Scan for the cell matching the given text and deliver its (x, y) coordinate at center. 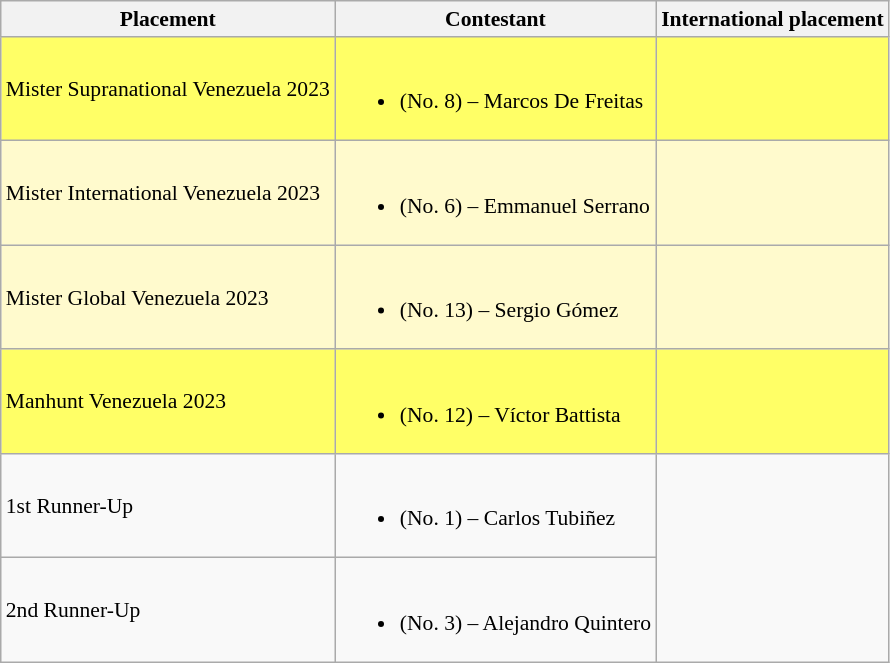
Manhunt Venezuela 2023 (168, 402)
(No. 8) – Marcos De Freitas (496, 89)
1st Runner-Up (168, 506)
(No. 12) – Víctor Battista (496, 402)
Mister Global Venezuela 2023 (168, 297)
Mister International Venezuela 2023 (168, 193)
2nd Runner-Up (168, 610)
(No. 1) – Carlos Tubiñez (496, 506)
Placement (168, 19)
(No. 13) – Sergio Gómez (496, 297)
International placement (772, 19)
(No. 3) – Alejandro Quintero (496, 610)
(No. 6) – Emmanuel Serrano (496, 193)
Contestant (496, 19)
Mister Supranational Venezuela 2023 (168, 89)
